Extract the (X, Y) coordinate from the center of the cell holding the provided text.  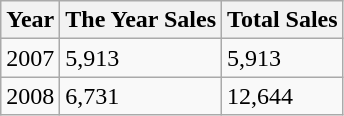
2007 (30, 58)
Year (30, 20)
12,644 (283, 96)
2008 (30, 96)
The Year Sales (141, 20)
6,731 (141, 96)
Total Sales (283, 20)
